Find where the given text appears and provide that cell's center as (x, y) coordinate. 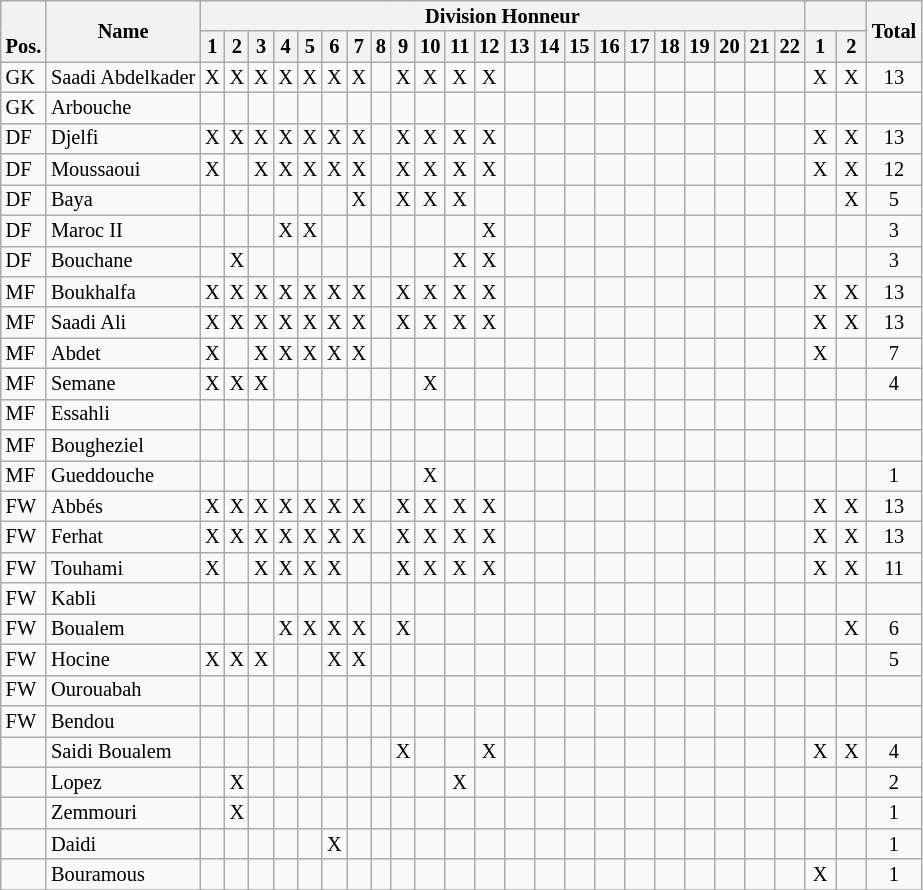
19 (699, 46)
Lopez (123, 782)
Bouramous (123, 874)
Semane (123, 384)
Name (123, 30)
9 (403, 46)
Kabli (123, 598)
Bendou (123, 720)
Boukhalfa (123, 292)
Daidi (123, 844)
Ourouabah (123, 690)
Baya (123, 200)
15 (579, 46)
20 (730, 46)
21 (760, 46)
Abbés (123, 506)
Total (894, 30)
17 (639, 46)
Essahli (123, 414)
Maroc II (123, 230)
Ferhat (123, 538)
Zemmouri (123, 812)
Division Honneur (502, 16)
Abdet (123, 354)
Saidi Boualem (123, 752)
8 (381, 46)
22 (790, 46)
Bouchane (123, 262)
Saadi Ali (123, 322)
Saadi Abdelkader (123, 78)
Gueddouche (123, 476)
Moussaoui (123, 170)
Boualem (123, 628)
Hocine (123, 660)
16 (609, 46)
Djelfi (123, 138)
18 (669, 46)
14 (549, 46)
Bougheziel (123, 446)
Pos. (24, 30)
Touhami (123, 568)
Arbouche (123, 108)
10 (430, 46)
